Locate the cell with the specified text and output its [X, Y] center coordinate. 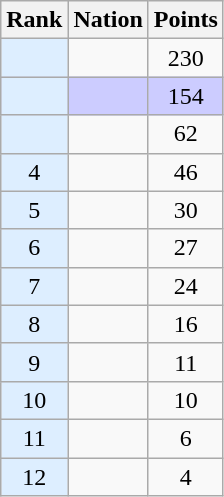
30 [186, 210]
Rank [34, 20]
24 [186, 286]
5 [34, 210]
62 [186, 134]
Nation [108, 20]
27 [186, 248]
Points [186, 20]
8 [34, 324]
7 [34, 286]
16 [186, 324]
46 [186, 172]
230 [186, 58]
154 [186, 96]
12 [34, 477]
9 [34, 362]
